For the text-containing cell, return its midpoint in [x, y] coordinate format. 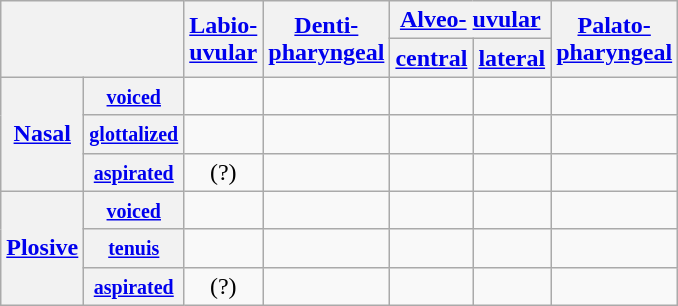
Nasal [42, 134]
tenuis [134, 248]
Denti-pharyngeal [326, 39]
Labio-uvular [224, 39]
central [432, 58]
Alveo- uvular [470, 20]
lateral [512, 58]
Palato-pharyngeal [614, 39]
glottalized [134, 134]
Plosive [42, 248]
